Search for the cell housing the specified text and yield its [X, Y] center coordinate. 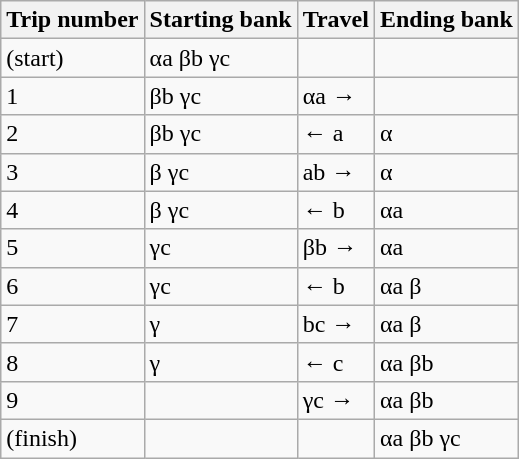
Travel [336, 20]
βb → [336, 248]
6 [72, 286]
2 [72, 134]
9 [72, 400]
4 [72, 210]
← c [336, 362]
(start) [72, 58]
8 [72, 362]
← a [336, 134]
3 [72, 172]
7 [72, 324]
ab → [336, 172]
γc → [336, 400]
αa → [336, 96]
(finish) [72, 438]
Trip number [72, 20]
bc → [336, 324]
Ending bank [446, 20]
1 [72, 96]
5 [72, 248]
Starting bank [220, 20]
